From the cell containing the given text, extract its center point as (x, y) coordinate. 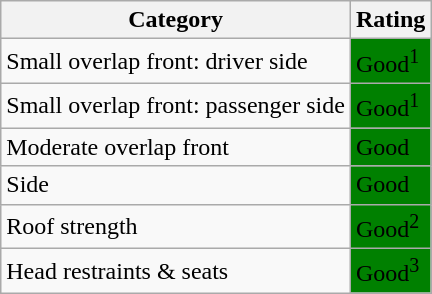
Roof strength (176, 226)
Rating (390, 20)
Side (176, 185)
Small overlap front: passenger side (176, 106)
Moderate overlap front (176, 147)
Head restraints & seats (176, 272)
Good2 (390, 226)
Small overlap front: driver side (176, 62)
Good3 (390, 272)
Category (176, 20)
